Search for the cell housing the specified text and yield its [X, Y] center coordinate. 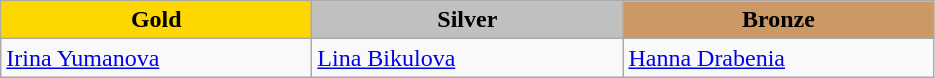
Hanna Drabenia [778, 58]
Irina Yumanova [156, 58]
Lina Bikulova [468, 58]
Silver [468, 20]
Gold [156, 20]
Bronze [778, 20]
